Output the (X, Y) coordinate of the center of the cell containing the given text.  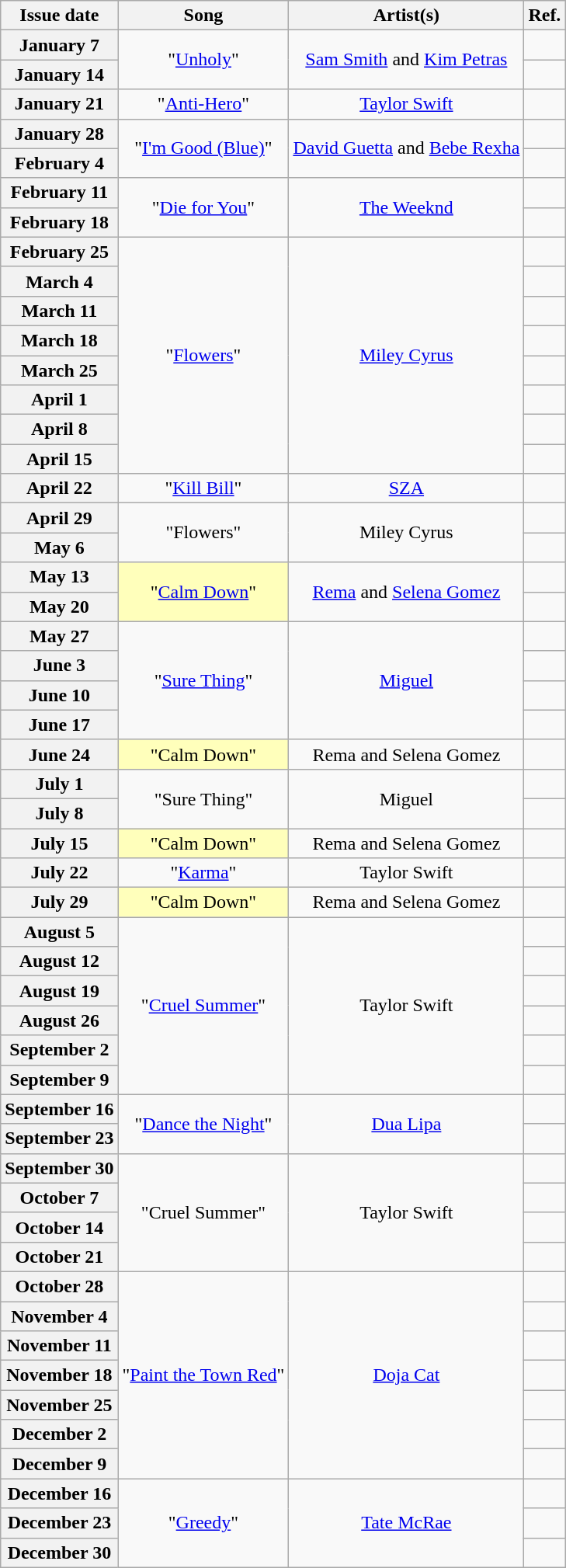
March 11 (59, 311)
"Die for You" (203, 207)
Doja Cat (407, 1375)
"I'm Good (Blue)" (203, 148)
Tate McRae (407, 1523)
Artist(s) (407, 16)
June 10 (59, 695)
"Kill Bill" (203, 488)
February 11 (59, 193)
February 18 (59, 222)
Issue date (59, 16)
"Karma" (203, 873)
SZA (407, 488)
September 9 (59, 1080)
October 14 (59, 1227)
September 30 (59, 1168)
April 15 (59, 459)
September 2 (59, 1050)
March 4 (59, 281)
The Weeknd (407, 207)
December 2 (59, 1434)
December 16 (59, 1493)
Song (203, 16)
October 28 (59, 1286)
February 4 (59, 163)
July 1 (59, 784)
June 3 (59, 666)
July 8 (59, 813)
"Dance the Night" (203, 1124)
August 5 (59, 932)
April 1 (59, 400)
August 26 (59, 1020)
July 22 (59, 873)
January 21 (59, 104)
May 13 (59, 577)
June 24 (59, 754)
June 17 (59, 725)
March 25 (59, 370)
April 22 (59, 488)
October 7 (59, 1198)
September 16 (59, 1109)
Ref. (545, 16)
December 9 (59, 1464)
October 21 (59, 1257)
December 23 (59, 1523)
November 4 (59, 1316)
April 8 (59, 429)
November 18 (59, 1375)
May 27 (59, 636)
May 20 (59, 607)
"Greedy" (203, 1523)
"Paint the Town Red" (203, 1375)
July 29 (59, 902)
January 14 (59, 75)
November 11 (59, 1346)
September 23 (59, 1139)
David Guetta and Bebe Rexha (407, 148)
February 25 (59, 252)
August 12 (59, 961)
November 25 (59, 1405)
December 30 (59, 1552)
April 29 (59, 518)
Dua Lipa (407, 1124)
"Anti-Hero" (203, 104)
January 28 (59, 134)
Sam Smith and Kim Petras (407, 60)
August 19 (59, 991)
January 7 (59, 45)
May 6 (59, 548)
July 15 (59, 843)
March 18 (59, 340)
"Unholy" (203, 60)
